Return the (X, Y) coordinate for the center point of the cell that contains the specified text.  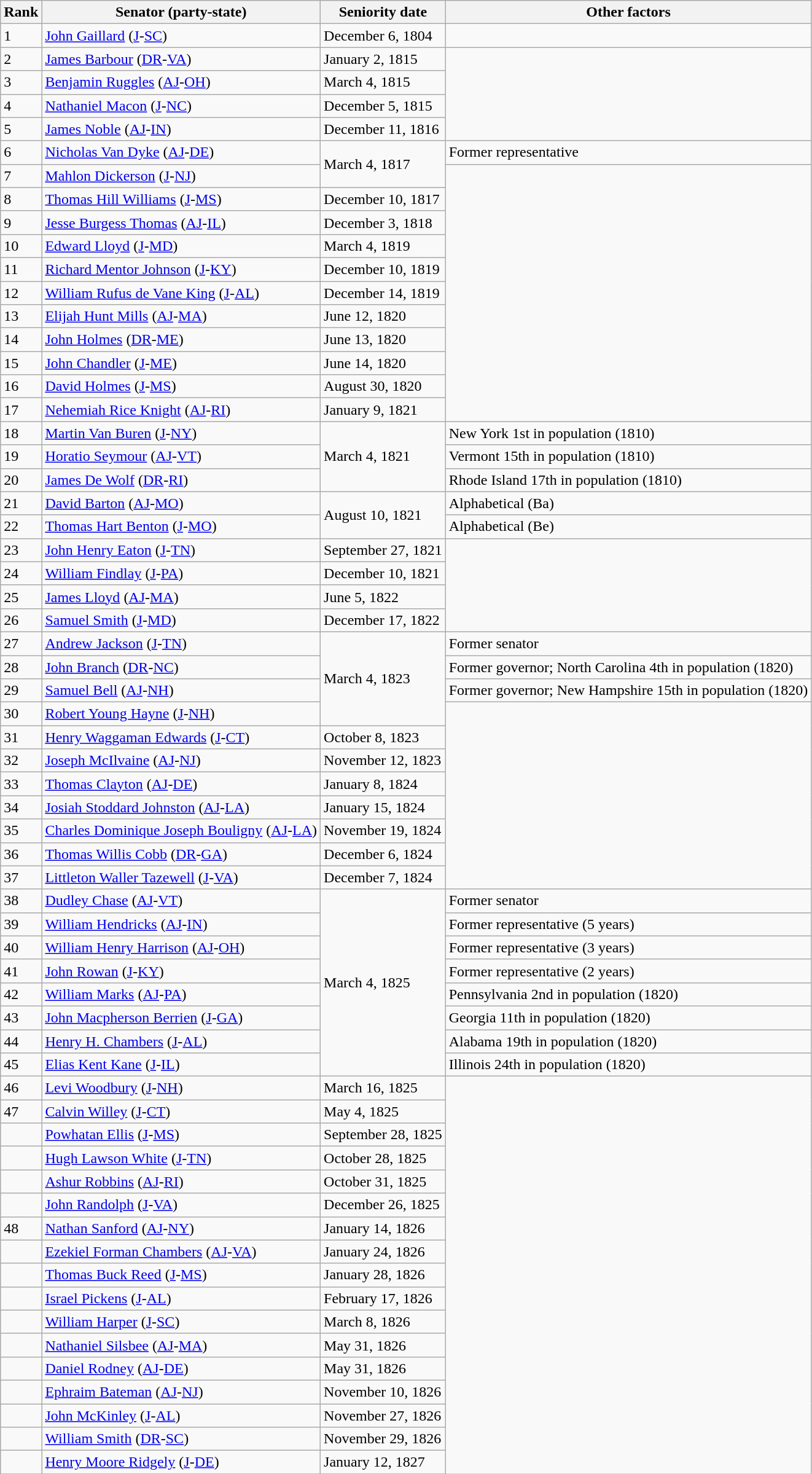
Mahlon Dickerson (J-NJ) (181, 176)
December 3, 1818 (383, 222)
June 14, 1820 (383, 363)
November 27, 1826 (383, 1415)
32 (21, 761)
Ashur Robbins (AJ-RI) (181, 1182)
John McKinley (J-AL) (181, 1415)
Former governor; North Carolina 4th in population (1820) (628, 667)
June 13, 1820 (383, 340)
September 28, 1825 (383, 1135)
November 10, 1826 (383, 1392)
21 (21, 503)
Littleton Waller Tazewell (J-VA) (181, 877)
Pennsylvania 2nd in population (1820) (628, 994)
December 7, 1824 (383, 877)
Charles Dominique Joseph Bouligny (AJ-LA) (181, 831)
15 (21, 363)
Elijah Hunt Mills (AJ-MA) (181, 316)
May 4, 1825 (383, 1111)
John Rowan (J-KY) (181, 971)
Hugh Lawson White (J-TN) (181, 1158)
24 (21, 573)
William Findlay (J-PA) (181, 573)
Calvin Willey (J-CT) (181, 1111)
January 2, 1815 (383, 59)
48 (21, 1228)
March 4, 1817 (383, 164)
John Chandler (J-ME) (181, 363)
January 8, 1824 (383, 784)
Thomas Clayton (AJ-DE) (181, 784)
March 4, 1815 (383, 82)
Henry Waggaman Edwards (J-CT) (181, 737)
John Randolph (J-VA) (181, 1205)
7 (21, 176)
43 (21, 1017)
June 12, 1820 (383, 316)
Samuel Bell (AJ-NH) (181, 691)
5 (21, 129)
March 4, 1825 (383, 982)
16 (21, 386)
March 4, 1819 (383, 246)
December 10, 1817 (383, 199)
1 (21, 36)
New York 1st in population (1810) (628, 433)
March 16, 1825 (383, 1088)
28 (21, 667)
41 (21, 971)
4 (21, 106)
John Macpherson Berrien (J-GA) (181, 1017)
November 12, 1823 (383, 761)
November 19, 1824 (383, 831)
Nathan Sanford (AJ-NY) (181, 1228)
David Holmes (J-MS) (181, 386)
March 8, 1826 (383, 1322)
3 (21, 82)
Rhode Island 17th in population (1810) (628, 480)
Powhatan Ellis (J-MS) (181, 1135)
Alphabetical (Be) (628, 527)
October 31, 1825 (383, 1182)
John Henry Eaton (J-TN) (181, 550)
Richard Mentor Johnson (J-KY) (181, 269)
8 (21, 199)
Other factors (628, 12)
Levi Woodbury (J-NH) (181, 1088)
Samuel Smith (J-MD) (181, 620)
December 26, 1825 (383, 1205)
27 (21, 643)
42 (21, 994)
December 10, 1821 (383, 573)
33 (21, 784)
13 (21, 316)
October 8, 1823 (383, 737)
6 (21, 152)
39 (21, 924)
Alabama 19th in population (1820) (628, 1041)
August 30, 1820 (383, 386)
Dudley Chase (AJ-VT) (181, 901)
Jesse Burgess Thomas (AJ-IL) (181, 222)
Thomas Willis Cobb (DR-GA) (181, 854)
February 17, 1826 (383, 1298)
36 (21, 854)
December 17, 1822 (383, 620)
Former governor; New Hampshire 15th in population (1820) (628, 691)
Georgia 11th in population (1820) (628, 1017)
William Smith (DR-SC) (181, 1439)
June 5, 1822 (383, 597)
Thomas Buck Reed (J-MS) (181, 1275)
46 (21, 1088)
35 (21, 831)
December 14, 1819 (383, 293)
James Barbour (DR-VA) (181, 59)
Thomas Hart Benton (J-MO) (181, 527)
December 5, 1815 (383, 106)
12 (21, 293)
Robert Young Hayne (J-NH) (181, 714)
September 27, 1821 (383, 550)
23 (21, 550)
Senator (party-state) (181, 12)
26 (21, 620)
30 (21, 714)
31 (21, 737)
December 10, 1819 (383, 269)
Josiah Stoddard Johnston (AJ-LA) (181, 807)
James Noble (AJ-IN) (181, 129)
John Holmes (DR-ME) (181, 340)
Vermont 15th in population (1810) (628, 457)
Rank (21, 12)
James De Wolf (DR-RI) (181, 480)
47 (21, 1111)
Joseph McIlvaine (AJ-NJ) (181, 761)
Martin Van Buren (J-NY) (181, 433)
Alphabetical (Ba) (628, 503)
11 (21, 269)
January 28, 1826 (383, 1275)
Henry H. Chambers (J-AL) (181, 1041)
37 (21, 877)
Israel Pickens (J-AL) (181, 1298)
18 (21, 433)
August 10, 1821 (383, 515)
Horatio Seymour (AJ-VT) (181, 457)
January 24, 1826 (383, 1252)
44 (21, 1041)
William Rufus de Vane King (J-AL) (181, 293)
James Lloyd (AJ-MA) (181, 597)
John Branch (DR-NC) (181, 667)
December 11, 1816 (383, 129)
Nathaniel Macon (J-NC) (181, 106)
Nehemiah Rice Knight (AJ-RI) (181, 410)
Former representative (5 years) (628, 924)
William Harper (J-SC) (181, 1322)
Andrew Jackson (J-TN) (181, 643)
Ephraim Bateman (AJ-NJ) (181, 1392)
2 (21, 59)
William Marks (AJ-PA) (181, 994)
William Henry Harrison (AJ-OH) (181, 947)
9 (21, 222)
October 28, 1825 (383, 1158)
January 14, 1826 (383, 1228)
Nicholas Van Dyke (AJ-DE) (181, 152)
10 (21, 246)
17 (21, 410)
David Barton (AJ-MO) (181, 503)
December 6, 1824 (383, 854)
Henry Moore Ridgely (J-DE) (181, 1462)
Illinois 24th in population (1820) (628, 1065)
Thomas Hill Williams (J-MS) (181, 199)
38 (21, 901)
14 (21, 340)
Elias Kent Kane (J-IL) (181, 1065)
25 (21, 597)
34 (21, 807)
January 15, 1824 (383, 807)
Ezekiel Forman Chambers (AJ-VA) (181, 1252)
19 (21, 457)
Former representative (628, 152)
November 29, 1826 (383, 1439)
Edward Lloyd (J-MD) (181, 246)
20 (21, 480)
Former representative (2 years) (628, 971)
March 4, 1821 (383, 457)
45 (21, 1065)
Nathaniel Silsbee (AJ-MA) (181, 1345)
January 9, 1821 (383, 410)
January 12, 1827 (383, 1462)
40 (21, 947)
Former representative (3 years) (628, 947)
Benjamin Ruggles (AJ-OH) (181, 82)
22 (21, 527)
Daniel Rodney (AJ-DE) (181, 1368)
William Hendricks (AJ-IN) (181, 924)
March 4, 1823 (383, 678)
December 6, 1804 (383, 36)
Seniority date (383, 12)
John Gaillard (J-SC) (181, 36)
29 (21, 691)
